Return [X, Y] of the center of cell containing provided text 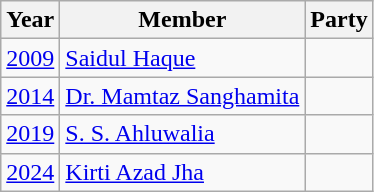
2014 [30, 96]
Dr. Mamtaz Sanghamita [182, 96]
Party [339, 20]
2019 [30, 134]
2009 [30, 58]
Saidul Haque [182, 58]
2024 [30, 172]
Member [182, 20]
Kirti Azad Jha [182, 172]
S. S. Ahluwalia [182, 134]
Year [30, 20]
